Extract the (x, y) coordinate from the center of the cell holding the provided text.  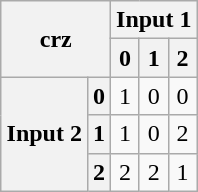
crz (56, 39)
Input 1 (154, 20)
Input 2 (44, 134)
